For the text-containing cell, return its midpoint in (X, Y) coordinate format. 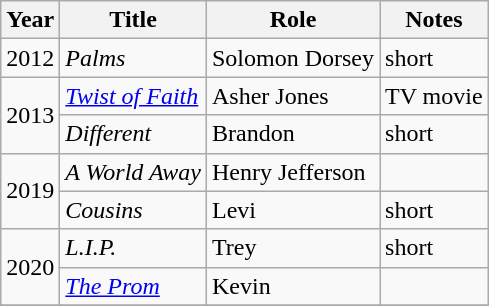
Kevin (292, 286)
Henry Jefferson (292, 172)
Trey (292, 248)
TV movie (434, 96)
2020 (30, 267)
Cousins (134, 210)
A World Away (134, 172)
2013 (30, 115)
Levi (292, 210)
Title (134, 20)
Role (292, 20)
Year (30, 20)
2012 (30, 58)
Asher Jones (292, 96)
Twist of Faith (134, 96)
Solomon Dorsey (292, 58)
Different (134, 134)
Brandon (292, 134)
The Prom (134, 286)
L.I.P. (134, 248)
Palms (134, 58)
2019 (30, 191)
Notes (434, 20)
